Scan for the cell matching the given text and deliver its (X, Y) coordinate at center. 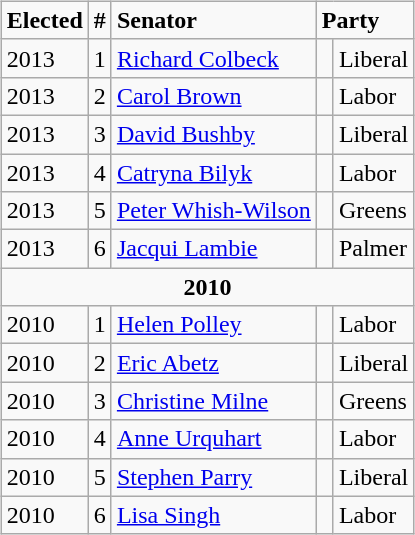
Stephen Parry (214, 477)
Eric Abetz (214, 363)
Party (364, 20)
Carol Brown (214, 96)
# (100, 20)
David Bushby (214, 134)
Christine Milne (214, 401)
Richard Colbeck (214, 58)
Peter Whish-Wilson (214, 211)
Anne Urquhart (214, 439)
Jacqui Lambie (214, 249)
Palmer (373, 249)
Elected (44, 20)
Lisa Singh (214, 515)
Catryna Bilyk (214, 173)
Senator (214, 20)
Helen Polley (214, 325)
